Find where the given text appears and provide that cell's center as (x, y) coordinate. 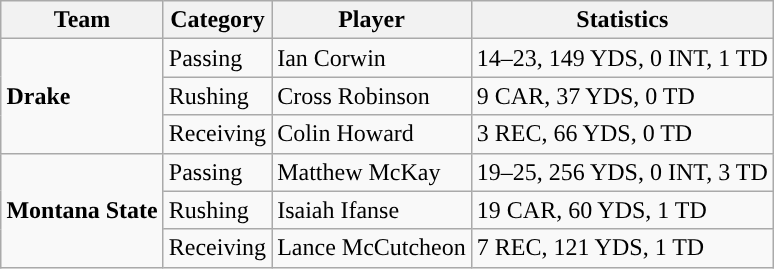
Matthew McKay (372, 172)
Lance McCutcheon (372, 248)
14–23, 149 YDS, 0 INT, 1 TD (622, 58)
7 REC, 121 YDS, 1 TD (622, 248)
19 CAR, 60 YDS, 1 TD (622, 210)
Player (372, 20)
Colin Howard (372, 134)
Drake (82, 96)
Category (217, 20)
Montana State (82, 210)
Cross Robinson (372, 96)
3 REC, 66 YDS, 0 TD (622, 134)
Team (82, 20)
19–25, 256 YDS, 0 INT, 3 TD (622, 172)
9 CAR, 37 YDS, 0 TD (622, 96)
Statistics (622, 20)
Ian Corwin (372, 58)
Isaiah Ifanse (372, 210)
